Identify which cell holds the provided text, then report its [X, Y] central coordinate. 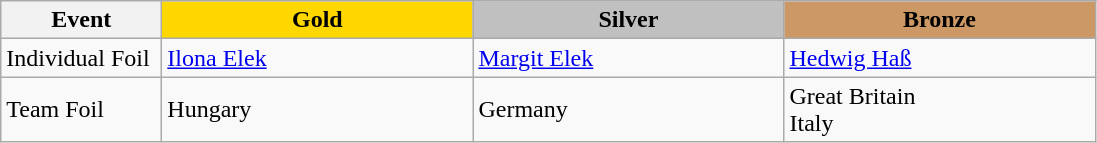
Hedwig Haß [940, 58]
Margit Elek [628, 58]
Ilona Elek [318, 58]
Silver [628, 20]
Hungary [318, 110]
Team Foil [82, 110]
Individual Foil [82, 58]
Germany [628, 110]
Gold [318, 20]
Great Britain Italy [940, 110]
Bronze [940, 20]
Event [82, 20]
